Capture the cell that displays the provided text and extract its (x, y) central coordinate. 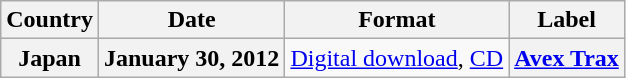
Avex Trax (567, 58)
January 30, 2012 (191, 58)
Format (397, 20)
Label (567, 20)
Digital download, CD (397, 58)
Japan (50, 58)
Country (50, 20)
Date (191, 20)
